Detect which cell encompasses the target text, then output its (X, Y) center coordinate. 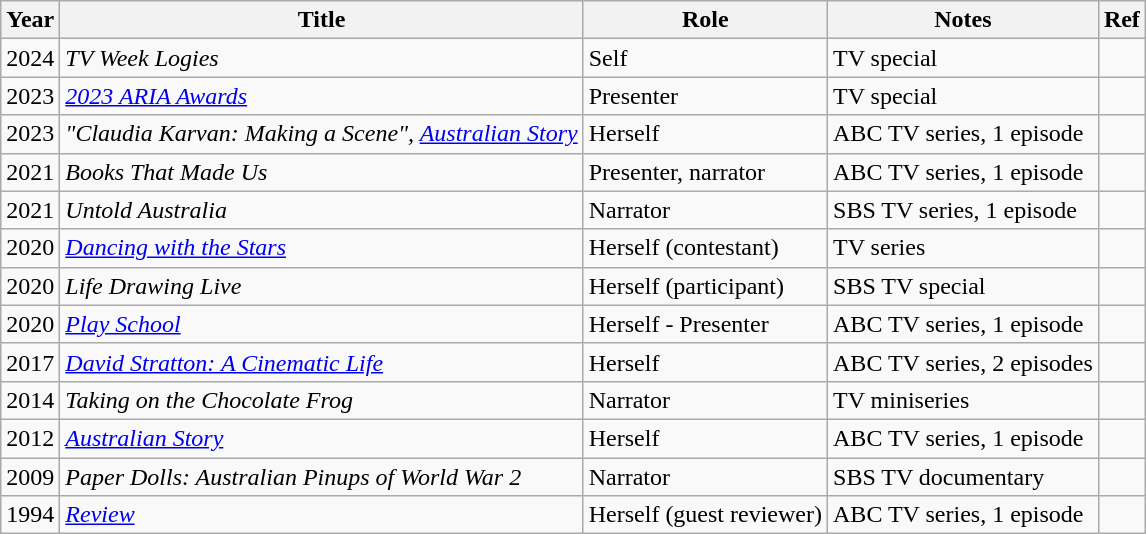
Notes (964, 20)
TV miniseries (964, 400)
Paper Dolls: Australian Pinups of World War 2 (322, 477)
"Claudia Karvan: Making a Scene", Australian Story (322, 134)
Herself (participant) (705, 286)
Presenter (705, 96)
1994 (30, 515)
SBS TV documentary (964, 477)
Life Drawing Live (322, 286)
Herself - Presenter (705, 324)
2023 ARIA Awards (322, 96)
2009 (30, 477)
Books That Made Us (322, 172)
Taking on the Chocolate Frog (322, 400)
Untold Australia (322, 210)
Play School (322, 324)
2024 (30, 58)
2017 (30, 362)
TV Week Logies (322, 58)
SBS TV series, 1 episode (964, 210)
Presenter, narrator (705, 172)
Title (322, 20)
Herself (guest reviewer) (705, 515)
2014 (30, 400)
Review (322, 515)
SBS TV special (964, 286)
Dancing with the Stars (322, 248)
TV series (964, 248)
Herself (contestant) (705, 248)
ABC TV series, 2 episodes (964, 362)
Australian Story (322, 438)
Self (705, 58)
Year (30, 20)
2012 (30, 438)
Role (705, 20)
Ref (1122, 20)
David Stratton: A Cinematic Life (322, 362)
